Extract the (x, y) coordinate from the center of the cell holding the provided text.  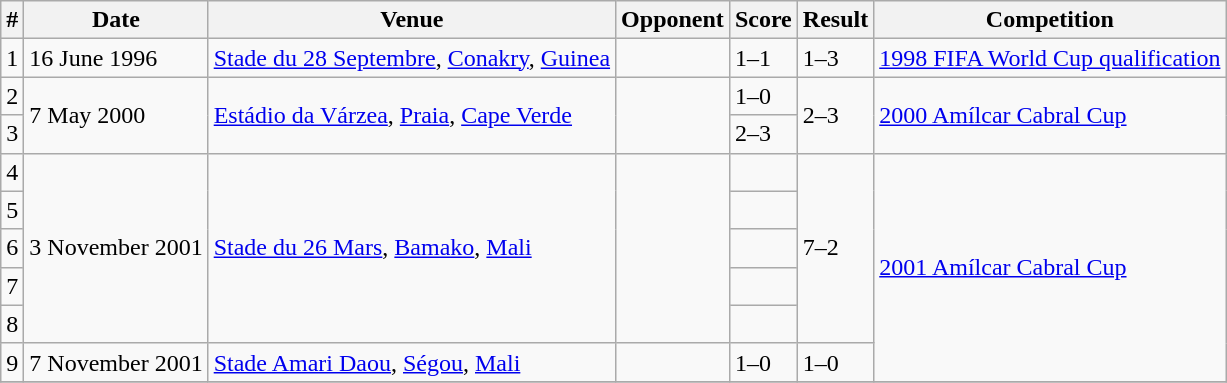
1–1 (763, 58)
Stade du 26 Mars, Bamako, Mali (412, 248)
7–2 (835, 248)
5 (12, 210)
# (12, 20)
16 June 1996 (116, 58)
Stade Amari Daou, Ségou, Mali (412, 362)
Date (116, 20)
1 (12, 58)
Score (763, 20)
Estádio da Várzea, Praia, Cape Verde (412, 115)
Stade du 28 Septembre, Conakry, Guinea (412, 58)
9 (12, 362)
8 (12, 324)
1998 FIFA World Cup qualification (1050, 58)
2 (12, 96)
Opponent (673, 20)
2000 Amílcar Cabral Cup (1050, 115)
2001 Amílcar Cabral Cup (1050, 267)
7 November 2001 (116, 362)
Result (835, 20)
4 (12, 172)
3 (12, 134)
7 May 2000 (116, 115)
7 (12, 286)
Competition (1050, 20)
6 (12, 248)
Venue (412, 20)
3 November 2001 (116, 248)
1–3 (835, 58)
